Provide the (x, y) coordinate of the cell's center where the given text is located.  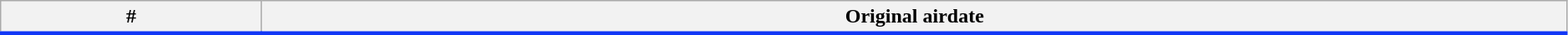
Original airdate (914, 17)
# (132, 17)
